Find where the given text appears and provide that cell's center as (x, y) coordinate. 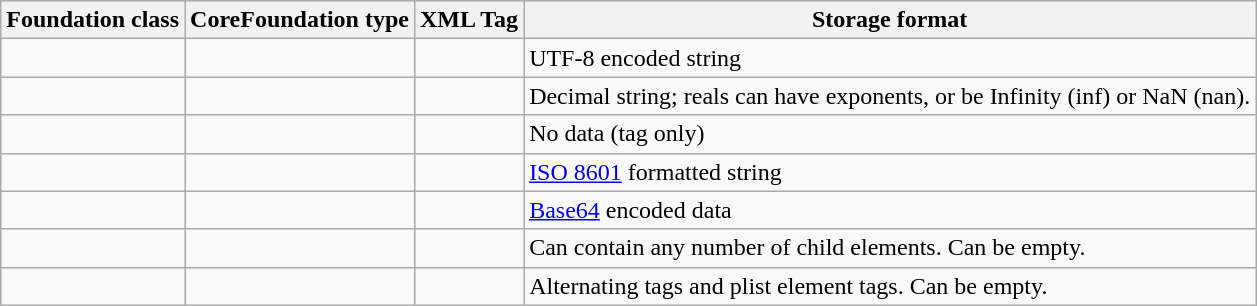
No data (tag only) (890, 134)
CoreFoundation type (300, 20)
Foundation class (93, 20)
XML Tag (468, 20)
Can contain any number of child elements. Can be empty. (890, 248)
Base64 encoded data (890, 210)
Decimal string; reals can have exponents, or be Infinity (inf) or NaN (nan). (890, 96)
ISO 8601 formatted string (890, 172)
Alternating tags and plist element tags. Can be empty. (890, 286)
Storage format (890, 20)
UTF-8 encoded string (890, 58)
